Output the [X, Y] coordinate of the center of the cell containing the given text.  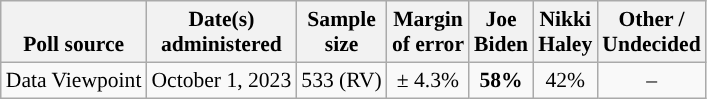
Poll source [74, 32]
± 4.3% [428, 80]
Date(s)administered [221, 32]
NikkiHaley [565, 32]
Data Viewpoint [74, 80]
533 (RV) [342, 80]
JoeBiden [501, 32]
Samplesize [342, 32]
Marginof error [428, 32]
October 1, 2023 [221, 80]
Other /Undecided [651, 32]
42% [565, 80]
– [651, 80]
58% [501, 80]
